Return the [X, Y] coordinate for the center point of the cell that contains the specified text.  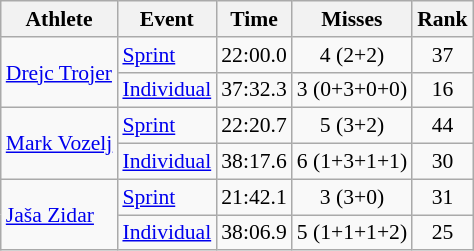
6 (1+3+1+1) [352, 162]
Rank [442, 19]
25 [442, 233]
3 (0+3+0+0) [352, 90]
37:32.3 [254, 90]
Drejc Trojer [60, 72]
31 [442, 197]
22:20.7 [254, 126]
16 [442, 90]
5 (3+2) [352, 126]
Jaša Zidar [60, 214]
38:06.9 [254, 233]
Misses [352, 19]
5 (1+1+1+2) [352, 233]
3 (3+0) [352, 197]
Time [254, 19]
22:00.0 [254, 55]
38:17.6 [254, 162]
21:42.1 [254, 197]
37 [442, 55]
Mark Vozelj [60, 144]
4 (2+2) [352, 55]
Athlete [60, 19]
44 [442, 126]
Event [166, 19]
30 [442, 162]
